Search for the cell housing the specified text and yield its [X, Y] center coordinate. 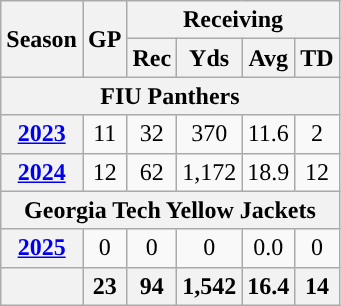
TD [317, 58]
Receiving [233, 20]
Georgia Tech Yellow Jackets [170, 210]
Yds [210, 58]
11 [104, 134]
Season [42, 39]
1,542 [210, 286]
370 [210, 134]
16.4 [268, 286]
2025 [42, 248]
Avg [268, 58]
2023 [42, 134]
14 [317, 286]
0.0 [268, 248]
18.9 [268, 172]
2 [317, 134]
11.6 [268, 134]
32 [152, 134]
Rec [152, 58]
94 [152, 286]
FIU Panthers [170, 96]
2024 [42, 172]
GP [104, 39]
23 [104, 286]
62 [152, 172]
1,172 [210, 172]
